Output the [X, Y] coordinate of the center of the cell containing the given text.  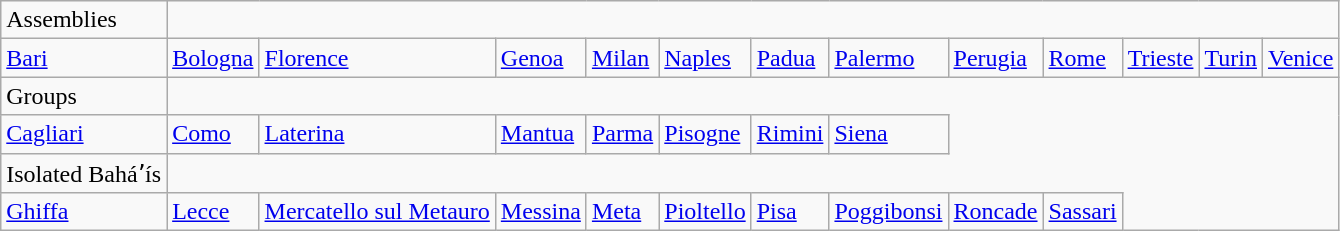
Pisa [790, 212]
Como [213, 134]
Meta [622, 212]
Poggibonsi [888, 212]
Mantua [540, 134]
Venice [1300, 58]
Isolated Baháʼís [84, 173]
Milan [622, 58]
Bologna [213, 58]
Bari [84, 58]
Naples [705, 58]
Messina [540, 212]
Cagliari [84, 134]
Pioltello [705, 212]
Perugia [996, 58]
Mercatello sul Metauro [377, 212]
Ghiffa [84, 212]
Palermo [888, 58]
Lecce [213, 212]
Laterina [377, 134]
Roncade [996, 212]
Groups [84, 96]
Trieste [1160, 58]
Florence [377, 58]
Rimini [790, 134]
Parma [622, 134]
Siena [888, 134]
Genoa [540, 58]
Turin [1231, 58]
Padua [790, 58]
Rome [1082, 58]
Pisogne [705, 134]
Assemblies [84, 20]
Sassari [1082, 212]
